Extract the [X, Y] coordinate from the center of the cell holding the provided text.  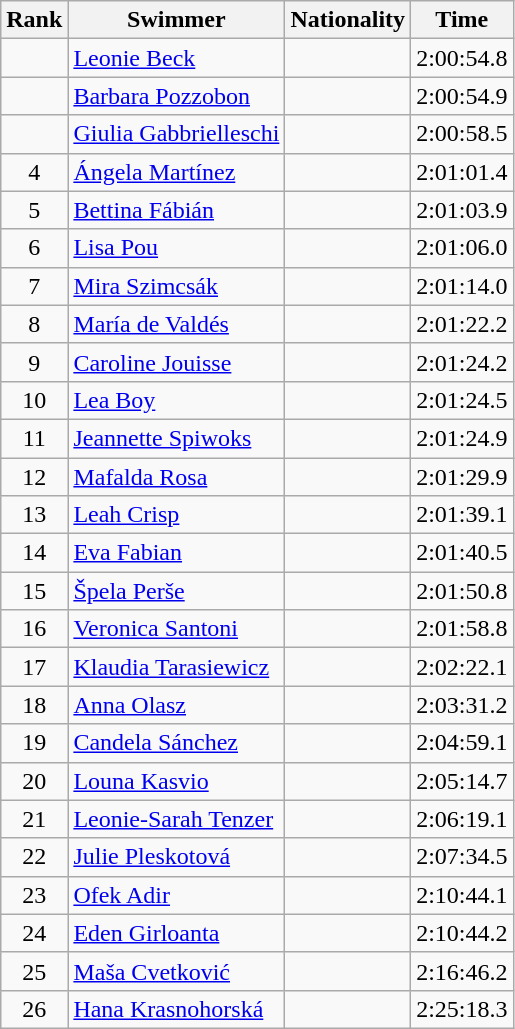
2:01:24.2 [462, 362]
24 [34, 933]
21 [34, 819]
2:10:44.1 [462, 895]
17 [34, 667]
20 [34, 781]
2:01:29.9 [462, 477]
16 [34, 629]
Rank [34, 20]
2:01:50.8 [462, 591]
2:05:14.7 [462, 781]
8 [34, 324]
11 [34, 438]
Anna Olasz [176, 705]
7 [34, 286]
5 [34, 210]
2:00:54.8 [462, 58]
Jeannette Spiwoks [176, 438]
26 [34, 1009]
Špela Perše [176, 591]
14 [34, 553]
2:00:58.5 [462, 134]
2:04:59.1 [462, 743]
2:01:24.9 [462, 438]
Time [462, 20]
Julie Pleskotová [176, 857]
Mira Szimcsák [176, 286]
Maša Cvetković [176, 971]
2:01:01.4 [462, 172]
Eva Fabian [176, 553]
María de Valdés [176, 324]
2:00:54.9 [462, 96]
12 [34, 477]
2:03:31.2 [462, 705]
2:25:18.3 [462, 1009]
Caroline Jouisse [176, 362]
13 [34, 515]
Hana Krasnohorská [176, 1009]
Bettina Fábián [176, 210]
Eden Girloanta [176, 933]
2:02:22.1 [462, 667]
Lea Boy [176, 400]
Giulia Gabbrielleschi [176, 134]
10 [34, 400]
2:10:44.2 [462, 933]
2:01:24.5 [462, 400]
Candela Sánchez [176, 743]
Ángela Martínez [176, 172]
Ofek Adir [176, 895]
Lisa Pou [176, 248]
9 [34, 362]
2:01:58.8 [462, 629]
2:01:40.5 [462, 553]
Nationality [348, 20]
2:01:22.2 [462, 324]
Veronica Santoni [176, 629]
Louna Kasvio [176, 781]
Swimmer [176, 20]
2:16:46.2 [462, 971]
2:01:03.9 [462, 210]
Leah Crisp [176, 515]
Leonie Beck [176, 58]
22 [34, 857]
23 [34, 895]
19 [34, 743]
2:01:06.0 [462, 248]
Klaudia Tarasiewicz [176, 667]
Barbara Pozzobon [176, 96]
4 [34, 172]
2:01:14.0 [462, 286]
15 [34, 591]
6 [34, 248]
Leonie-Sarah Tenzer [176, 819]
2:06:19.1 [462, 819]
Mafalda Rosa [176, 477]
18 [34, 705]
25 [34, 971]
2:01:39.1 [462, 515]
2:07:34.5 [462, 857]
